Extract the [x, y] coordinate from the center of the cell holding the provided text.  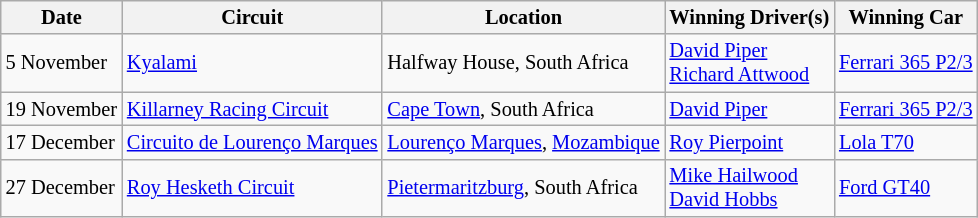
Lola T70 [906, 142]
Roy Pierpoint [750, 142]
17 December [62, 142]
Location [523, 17]
Pietermaritzburg, South Africa [523, 188]
Killarney Racing Circuit [252, 109]
27 December [62, 188]
Ford GT40 [906, 188]
Kyalami [252, 63]
Circuito de Lourenço Marques [252, 142]
Roy Hesketh Circuit [252, 188]
Cape Town, South Africa [523, 109]
Halfway House, South Africa [523, 63]
David Piper Richard Attwood [750, 63]
Date [62, 17]
5 November [62, 63]
David Piper [750, 109]
Winning Car [906, 17]
Winning Driver(s) [750, 17]
Lourenço Marques, Mozambique [523, 142]
Mike Hailwood David Hobbs [750, 188]
Circuit [252, 17]
19 November [62, 109]
